Return (x, y) of the center of cell containing provided text 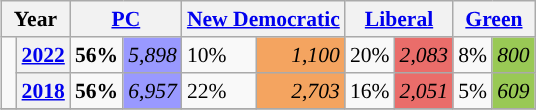
Green (494, 19)
New Democratic (264, 19)
PC (126, 19)
609 (514, 91)
10% (220, 55)
2022 (44, 55)
22% (220, 91)
Year (36, 19)
2018 (44, 91)
5% (472, 91)
2,051 (424, 91)
2,083 (424, 55)
5,898 (152, 55)
20% (370, 55)
16% (370, 91)
800 (514, 55)
2,703 (301, 91)
1,100 (301, 55)
8% (472, 55)
6,957 (152, 91)
Liberal (399, 19)
